Capture the cell that displays the provided text and extract its (X, Y) central coordinate. 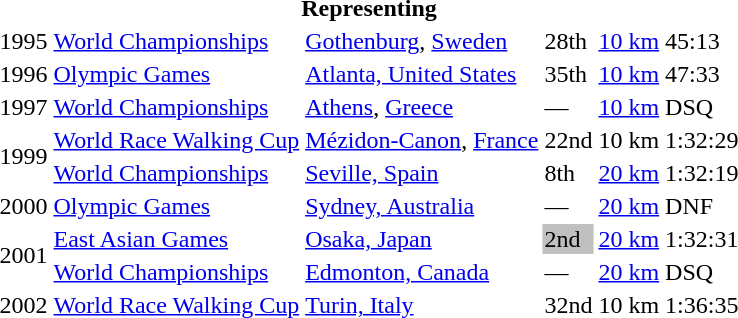
Atlanta, United States (422, 74)
Athens, Greece (422, 107)
2nd (568, 239)
Seville, Spain (422, 173)
Gothenburg, Sweden (422, 41)
Osaka, Japan (422, 239)
Sydney, Australia (422, 206)
8th (568, 173)
Edmonton, Canada (422, 272)
35th (568, 74)
22nd (568, 140)
28th (568, 41)
Mézidon-Canon, France (422, 140)
East Asian Games (176, 239)
World Race Walking Cup (176, 140)
